Locate the cell with the specified text and output its [X, Y] center coordinate. 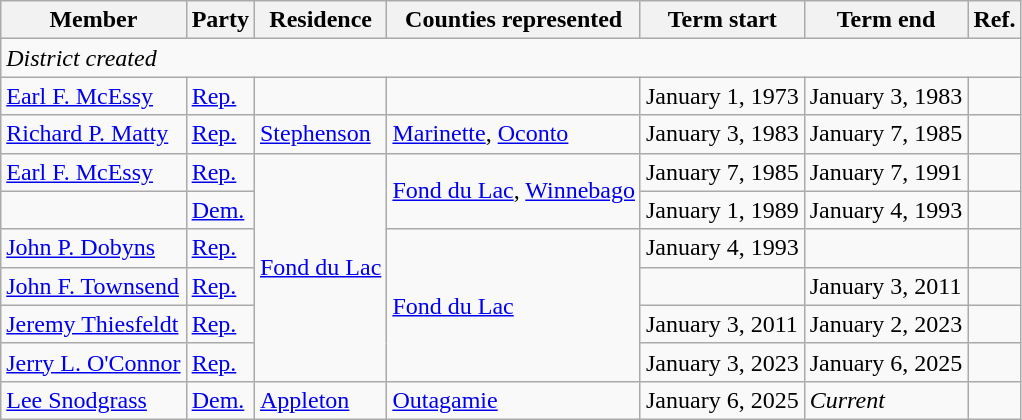
John P. Dobyns [94, 248]
Fond du Lac, Winnebago [514, 191]
Member [94, 20]
Outagamie [514, 400]
Ref. [994, 20]
Lee Snodgrass [94, 400]
Residence [320, 20]
District created [511, 58]
Stephenson [320, 134]
Jeremy Thiesfeldt [94, 324]
Term end [886, 20]
January 1, 1973 [722, 96]
John F. Townsend [94, 286]
January 2, 2023 [886, 324]
Term start [722, 20]
January 3, 2023 [722, 362]
January 1, 1989 [722, 210]
Counties represented [514, 20]
Appleton [320, 400]
Richard P. Matty [94, 134]
Jerry L. O'Connor [94, 362]
January 7, 1991 [886, 172]
Marinette, Oconto [514, 134]
Party [220, 20]
Current [886, 400]
